Detect which cell encompasses the target text, then output its [X, Y] center coordinate. 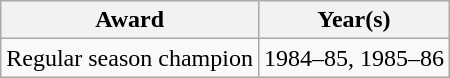
Regular season champion [130, 58]
Year(s) [354, 20]
Award [130, 20]
1984–85, 1985–86 [354, 58]
